Output the (x, y) coordinate of the center of the cell containing the given text.  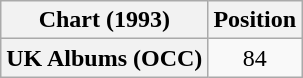
UK Albums (OCC) (104, 58)
Position (255, 20)
84 (255, 58)
Chart (1993) (104, 20)
